Find where the given text appears and provide that cell's center as [X, Y] coordinate. 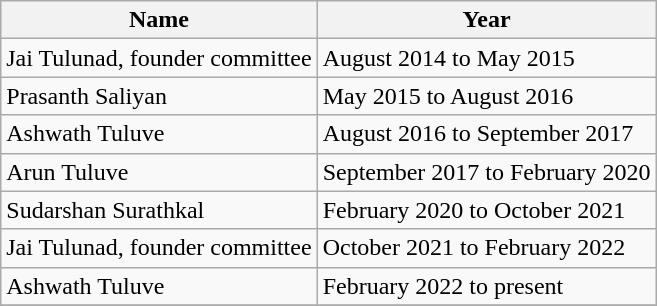
Sudarshan Surathkal [159, 210]
February 2020 to October 2021 [486, 210]
Year [486, 20]
May 2015 to August 2016 [486, 96]
September 2017 to February 2020 [486, 172]
February 2022 to present [486, 286]
October 2021 to February 2022 [486, 248]
Name [159, 20]
August 2014 to May 2015 [486, 58]
Prasanth Saliyan [159, 96]
August 2016 to September 2017 [486, 134]
Arun Tuluve [159, 172]
